Extract the (x, y) coordinate from the center of the cell holding the provided text.  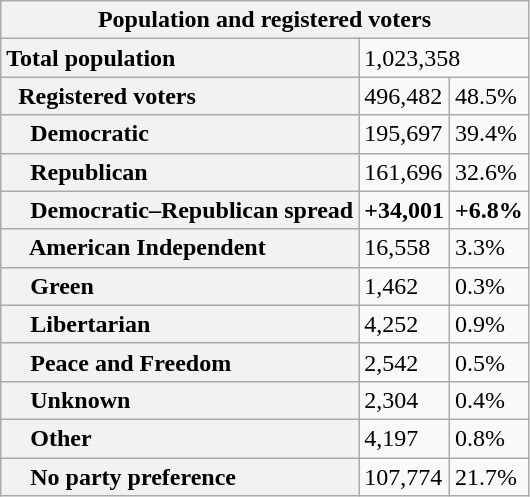
0.5% (488, 362)
48.5% (488, 96)
3.3% (488, 248)
Population and registered voters (264, 20)
2,304 (404, 400)
4,252 (404, 324)
0.3% (488, 286)
Peace and Freedom (180, 362)
Libertarian (180, 324)
Total population (180, 58)
107,774 (404, 477)
Democratic (180, 134)
Democratic–Republican spread (180, 210)
0.9% (488, 324)
0.8% (488, 438)
No party preference (180, 477)
Unknown (180, 400)
1,023,358 (444, 58)
4,197 (404, 438)
Registered voters (180, 96)
+34,001 (404, 210)
195,697 (404, 134)
1,462 (404, 286)
496,482 (404, 96)
21.7% (488, 477)
American Independent (180, 248)
39.4% (488, 134)
Green (180, 286)
16,558 (404, 248)
Other (180, 438)
Republican (180, 172)
0.4% (488, 400)
+6.8% (488, 210)
32.6% (488, 172)
161,696 (404, 172)
2,542 (404, 362)
